From the cell containing the given text, extract its center point as [x, y] coordinate. 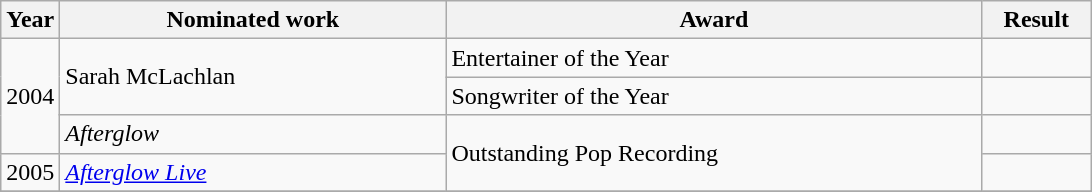
Songwriter of the Year [714, 96]
Afterglow [253, 134]
Entertainer of the Year [714, 58]
Outstanding Pop Recording [714, 153]
Year [30, 20]
Nominated work [253, 20]
Result [1036, 20]
2005 [30, 172]
Sarah McLachlan [253, 77]
Award [714, 20]
Afterglow Live [253, 172]
2004 [30, 96]
